Return [x, y] of the center of cell containing provided text 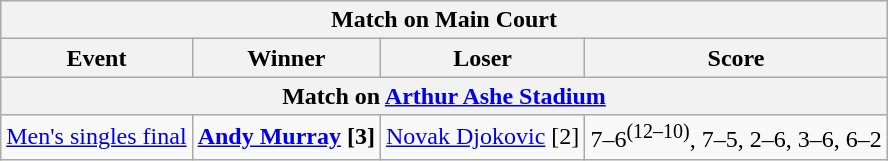
Event [96, 58]
Novak Djokovic [2] [483, 138]
Winner [286, 58]
Score [736, 58]
7–6(12–10), 7–5, 2–6, 3–6, 6–2 [736, 138]
Andy Murray [3] [286, 138]
Match on Main Court [444, 20]
Match on Arthur Ashe Stadium [444, 96]
Loser [483, 58]
Men's singles final [96, 138]
